Scan for the cell matching the given text and deliver its [X, Y] coordinate at center. 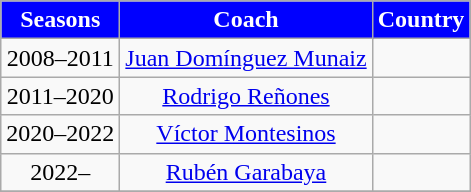
Country [421, 20]
Víctor Montesinos [246, 134]
Juan Domínguez Munaiz [246, 58]
Rubén Garabaya [246, 172]
2020–2022 [60, 134]
2011–2020 [60, 96]
2022– [60, 172]
2008–2011 [60, 58]
Rodrigo Reñones [246, 96]
Coach [246, 20]
Seasons [60, 20]
